Search for the cell housing the specified text and yield its (x, y) center coordinate. 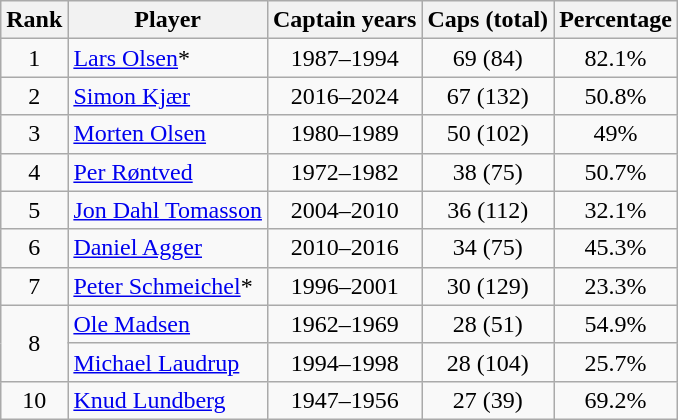
Jon Dahl Tomasson (168, 210)
1987–1994 (344, 58)
45.3% (616, 248)
30 (129) (488, 286)
1972–1982 (344, 172)
38 (75) (488, 172)
2 (34, 96)
1996–2001 (344, 286)
28 (51) (488, 324)
Peter Schmeichel* (168, 286)
7 (34, 286)
1947–1956 (344, 400)
2004–2010 (344, 210)
Morten Olsen (168, 134)
1962–1969 (344, 324)
28 (104) (488, 362)
Lars Olsen* (168, 58)
36 (112) (488, 210)
4 (34, 172)
Ole Madsen (168, 324)
50 (102) (488, 134)
5 (34, 210)
8 (34, 343)
50.8% (616, 96)
Captain years (344, 20)
1980–1989 (344, 134)
Simon Kjær (168, 96)
82.1% (616, 58)
Caps (total) (488, 20)
10 (34, 400)
34 (75) (488, 248)
Percentage (616, 20)
69 (84) (488, 58)
Rank (34, 20)
Michael Laudrup (168, 362)
6 (34, 248)
2010–2016 (344, 248)
2016–2024 (344, 96)
Daniel Agger (168, 248)
Knud Lundberg (168, 400)
25.7% (616, 362)
23.3% (616, 286)
32.1% (616, 210)
1994–1998 (344, 362)
1 (34, 58)
54.9% (616, 324)
67 (132) (488, 96)
69.2% (616, 400)
Per Røntved (168, 172)
50.7% (616, 172)
27 (39) (488, 400)
49% (616, 134)
3 (34, 134)
Player (168, 20)
